Extract the [X, Y] coordinate from the center of the cell holding the provided text.  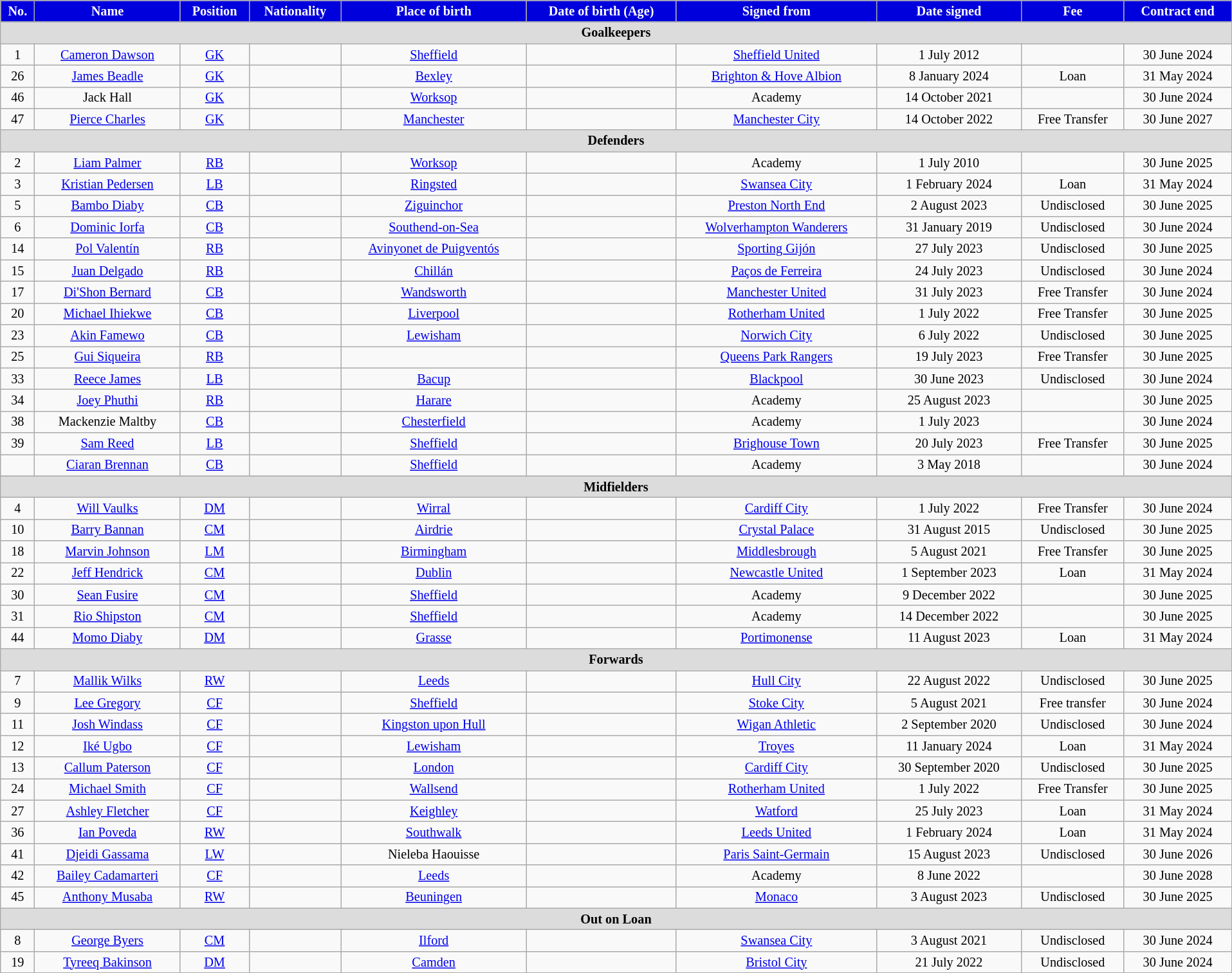
Blackpool [776, 379]
8 January 2024 [948, 76]
Iké Ugbo [107, 746]
38 [18, 422]
15 August 2023 [948, 854]
2 [18, 163]
11 [18, 724]
Southend-on-Sea [434, 227]
Defenders [616, 141]
Brighouse Town [776, 443]
41 [18, 854]
Chillán [434, 271]
Norwich City [776, 335]
Djeidi Gassama [107, 854]
12 [18, 746]
Troyes [776, 746]
Barry Bannan [107, 530]
Sean Fusire [107, 595]
3 August 2021 [948, 940]
Pol Valentín [107, 249]
3 May 2018 [948, 465]
Watford [776, 811]
34 [18, 400]
Joey Phuthi [107, 400]
Date of birth (Age) [602, 11]
3 August 2023 [948, 897]
Hull City [776, 681]
25 [18, 357]
Lee Gregory [107, 703]
Dominic Iorfa [107, 227]
6 [18, 227]
33 [18, 379]
18 [18, 551]
Cameron Dawson [107, 54]
Ilford [434, 940]
Manchester City [776, 119]
LM [215, 551]
22 [18, 573]
Josh Windass [107, 724]
Place of birth [434, 11]
Wallsend [434, 789]
Out on Loan [616, 919]
Portimonense [776, 638]
6 July 2022 [948, 335]
Tyreeq Bakinson [107, 962]
Ashley Fletcher [107, 811]
47 [18, 119]
3 [18, 184]
31 August 2015 [948, 530]
Jack Hall [107, 98]
Crystal Palace [776, 530]
Mallik Wilks [107, 681]
Manchester United [776, 292]
Will Vaulks [107, 508]
Wandsworth [434, 292]
1 July 2023 [948, 422]
39 [18, 443]
No. [18, 11]
Michael Ihiekwe [107, 314]
31 [18, 616]
Wirral [434, 508]
London [434, 768]
19 [18, 962]
20 July 2023 [948, 443]
Goalkeepers [616, 33]
Stoke City [776, 703]
James Beadle [107, 76]
5 [18, 206]
11 January 2024 [948, 746]
31 January 2019 [948, 227]
22 August 2022 [948, 681]
Anthony Musaba [107, 897]
Callum Paterson [107, 768]
Ian Poveda [107, 832]
Chesterfield [434, 422]
26 [18, 76]
Middlesbrough [776, 551]
30 June 2028 [1177, 876]
30 June 2027 [1177, 119]
30 June 2026 [1177, 854]
27 July 2023 [948, 249]
20 [18, 314]
Wolverhampton Wanderers [776, 227]
Camden [434, 962]
25 August 2023 [948, 400]
Leeds United [776, 832]
19 July 2023 [948, 357]
Juan Delgado [107, 271]
30 June 2023 [948, 379]
Keighley [434, 811]
Forwards [616, 660]
1 July 2010 [948, 163]
Momo Diaby [107, 638]
21 July 2022 [948, 962]
Monaco [776, 897]
Nieleba Haouisse [434, 854]
Contract end [1177, 11]
Bambo Diaby [107, 206]
Sheffield United [776, 54]
11 August 2023 [948, 638]
Jeff Hendrick [107, 573]
Newcastle United [776, 573]
Rio Shipston [107, 616]
Sam Reed [107, 443]
Liverpool [434, 314]
25 July 2023 [948, 811]
2 August 2023 [948, 206]
Michael Smith [107, 789]
Wigan Athletic [776, 724]
Queens Park Rangers [776, 357]
LW [215, 854]
Name [107, 11]
Midfielders [616, 487]
Bailey Cadamarteri [107, 876]
1 September 2023 [948, 573]
George Byers [107, 940]
2 September 2020 [948, 724]
Harare [434, 400]
14 December 2022 [948, 616]
42 [18, 876]
17 [18, 292]
Grasse [434, 638]
Reece James [107, 379]
Akin Famewo [107, 335]
Fee [1073, 11]
Signed from [776, 11]
Brighton & Hove Albion [776, 76]
Paris Saint-Germain [776, 854]
13 [18, 768]
Marvin Johnson [107, 551]
Position [215, 11]
Ciaran Brennan [107, 465]
10 [18, 530]
Ziguinchor [434, 206]
8 [18, 940]
44 [18, 638]
Sporting Gijón [776, 249]
23 [18, 335]
Mackenzie Maltby [107, 422]
7 [18, 681]
14 October 2021 [948, 98]
24 July 2023 [948, 271]
24 [18, 789]
1 July 2012 [948, 54]
Southwalk [434, 832]
1 [18, 54]
Di'Shon Bernard [107, 292]
Kristian Pedersen [107, 184]
4 [18, 508]
Beuningen [434, 897]
14 [18, 249]
Date signed [948, 11]
Ringsted [434, 184]
27 [18, 811]
Birmingham [434, 551]
Pierce Charles [107, 119]
45 [18, 897]
14 October 2022 [948, 119]
30 [18, 595]
Paços de Ferreira [776, 271]
31 July 2023 [948, 292]
15 [18, 271]
Liam Palmer [107, 163]
Gui Siqueira [107, 357]
Dublin [434, 573]
Bexley [434, 76]
Bristol City [776, 962]
30 September 2020 [948, 768]
Free transfer [1073, 703]
Manchester [434, 119]
9 [18, 703]
36 [18, 832]
9 December 2022 [948, 595]
Bacup [434, 379]
Preston North End [776, 206]
Airdrie [434, 530]
8 June 2022 [948, 876]
Kingston upon Hull [434, 724]
Avinyonet de Puigventós [434, 249]
46 [18, 98]
Nationality [295, 11]
